Provide the (X, Y) coordinate of the cell's center where the given text is located.  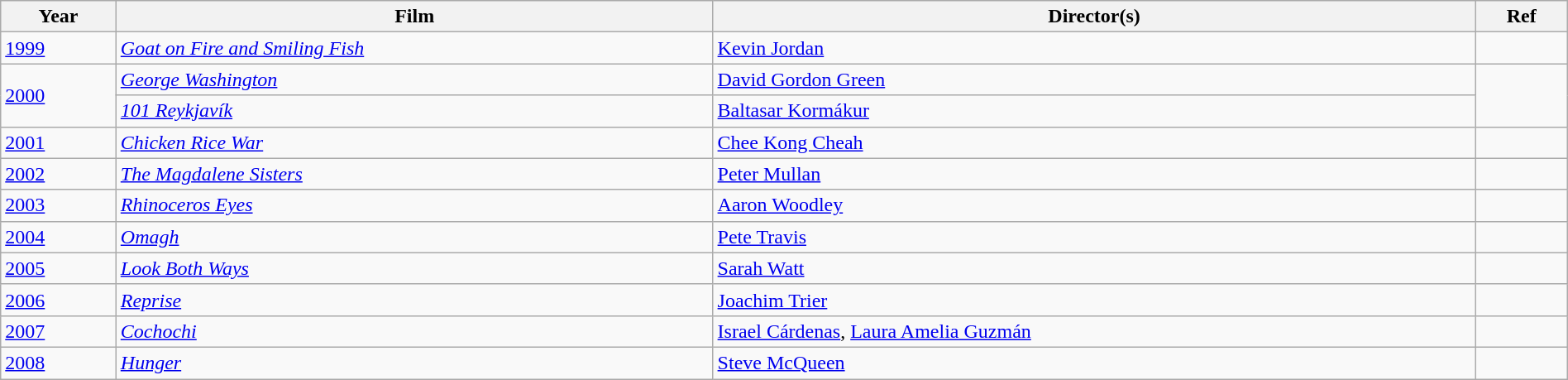
Israel Cárdenas, Laura Amelia Guzmán (1094, 331)
2007 (59, 331)
Aaron Woodley (1094, 205)
101 Reykjavík (414, 111)
Steve McQueen (1094, 363)
Rhinoceros Eyes (414, 205)
Year (59, 17)
Cochochi (414, 331)
2005 (59, 268)
Chee Kong Cheah (1094, 142)
Reprise (414, 300)
Look Both Ways (414, 268)
Film (414, 17)
Chicken Rice War (414, 142)
Sarah Watt (1094, 268)
Baltasar Kormákur (1094, 111)
Director(s) (1094, 17)
2000 (59, 95)
2004 (59, 237)
2006 (59, 300)
Hunger (414, 363)
Joachim Trier (1094, 300)
2003 (59, 205)
2002 (59, 174)
2008 (59, 363)
Kevin Jordan (1094, 48)
George Washington (414, 79)
The Magdalene Sisters (414, 174)
1999 (59, 48)
Pete Travis (1094, 237)
2001 (59, 142)
Ref (1522, 17)
David Gordon Green (1094, 79)
Omagh (414, 237)
Goat on Fire and Smiling Fish (414, 48)
Peter Mullan (1094, 174)
